Determine the (x, y) coordinate at the center of the cell enclosing the given text.  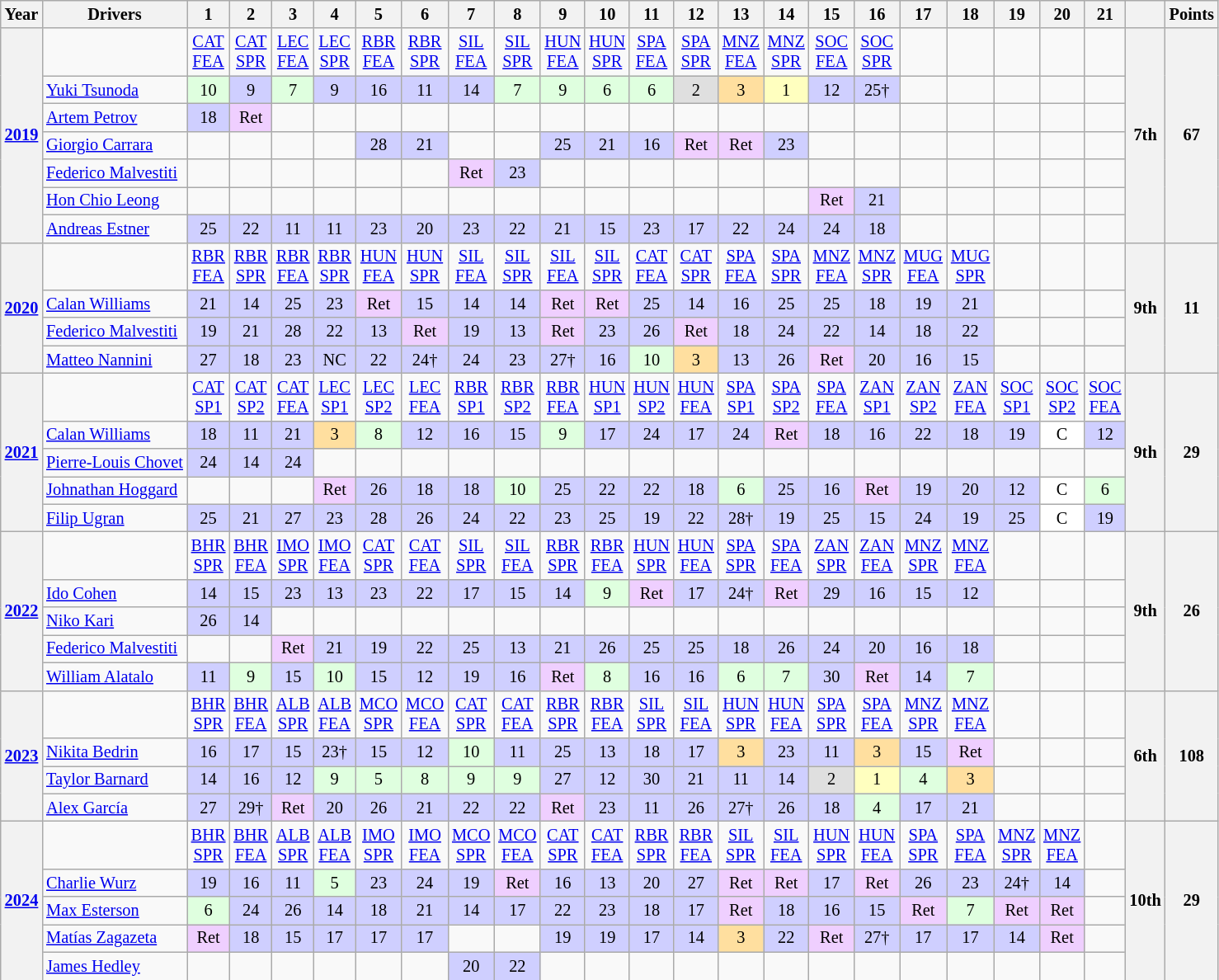
Niko Kari (115, 621)
LECSP2 (379, 397)
Giorgio Carrara (115, 145)
108 (1192, 756)
LECSP1 (334, 397)
CATSP1 (209, 397)
2019 (21, 135)
ZANSP2 (924, 397)
James Hedley (115, 966)
Points (1192, 14)
Johnathan Hoggard (115, 490)
Pierre-Louis Chovet (115, 463)
Alex García (115, 808)
LECSPR (334, 52)
MUGFEA (924, 266)
SPASP1 (741, 397)
RBRSP2 (517, 397)
SPASP2 (787, 397)
NC (334, 360)
SOCSPR (878, 52)
67 (1192, 135)
10th (1146, 900)
HUNSP2 (652, 397)
Matteo Nannini (115, 360)
7th (1146, 135)
RBRSP1 (471, 397)
23† (334, 751)
6th (1146, 756)
2021 (21, 452)
ZANSP1 (878, 397)
Artem Petrov (115, 117)
Taylor Barnard (115, 780)
Yuki Tsunoda (115, 90)
Drivers (115, 14)
Matías Zagazeta (115, 938)
Nikita Bedrin (115, 751)
Charlie Wurz (115, 883)
2022 (21, 610)
MUGSPR (970, 266)
25† (878, 90)
2023 (21, 756)
Hon Chio Leong (115, 200)
SOCSP2 (1062, 397)
2024 (21, 900)
Max Esterson (115, 911)
Andreas Estner (115, 229)
ZANSPR (831, 555)
Year (21, 14)
28† (741, 518)
CATSP2 (251, 397)
2020 (21, 309)
SOCSP1 (1016, 397)
HUNSP1 (607, 397)
Ido Cohen (115, 593)
William Alatalo (115, 676)
29† (251, 808)
Filip Ugran (115, 518)
